Return the [X, Y] coordinate for the center point of the cell that contains the specified text.  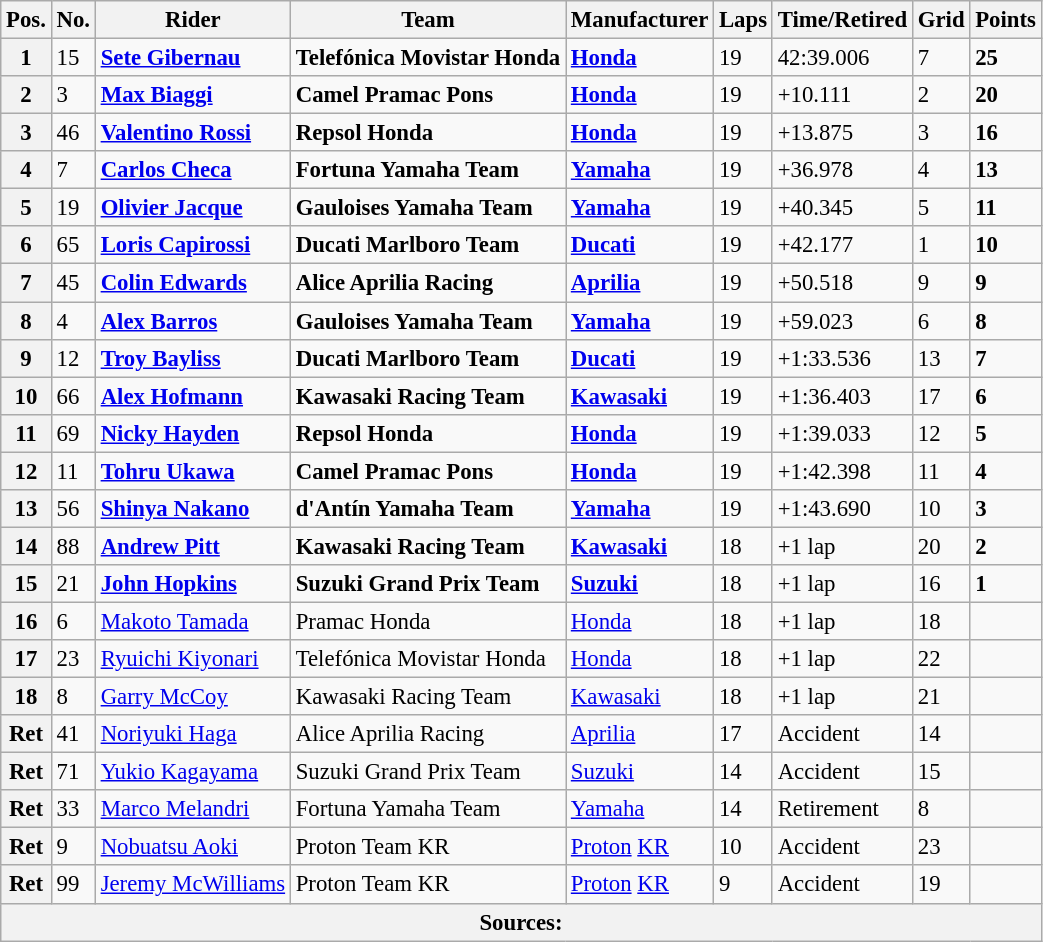
Sources: [522, 922]
65 [73, 245]
+13.875 [842, 133]
+42.177 [842, 245]
+59.023 [842, 321]
56 [73, 509]
Garry McCoy [192, 697]
Jeremy McWilliams [192, 885]
41 [73, 734]
71 [73, 772]
88 [73, 546]
25 [1006, 58]
Olivier Jacque [192, 208]
Carlos Checa [192, 170]
+1:43.690 [842, 509]
Nicky Hayden [192, 433]
Nobuatsu Aoki [192, 847]
Laps [744, 20]
Marco Melandri [192, 809]
Troy Bayliss [192, 358]
46 [73, 133]
Team [428, 20]
Andrew Pitt [192, 546]
No. [73, 20]
Pos. [26, 20]
Sete Gibernau [192, 58]
69 [73, 433]
42:39.006 [842, 58]
+50.518 [842, 283]
d'Antín Yamaha Team [428, 509]
+1:33.536 [842, 358]
66 [73, 396]
Rider [192, 20]
22 [940, 659]
Time/Retired [842, 20]
Ryuichi Kiyonari [192, 659]
+1:36.403 [842, 396]
+10.111 [842, 95]
Retirement [842, 809]
99 [73, 885]
45 [73, 283]
Noriyuki Haga [192, 734]
Points [1006, 20]
Loris Capirossi [192, 245]
+36.978 [842, 170]
+1:42.398 [842, 471]
Shinya Nakano [192, 509]
Max Biaggi [192, 95]
Manufacturer [640, 20]
Grid [940, 20]
Yukio Kagayama [192, 772]
Valentino Rossi [192, 133]
Makoto Tamada [192, 621]
+40.345 [842, 208]
33 [73, 809]
Alex Barros [192, 321]
Pramac Honda [428, 621]
John Hopkins [192, 584]
Colin Edwards [192, 283]
Tohru Ukawa [192, 471]
Alex Hofmann [192, 396]
+1:39.033 [842, 433]
